Capture the cell that displays the provided text and extract its [X, Y] central coordinate. 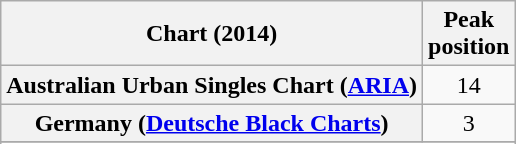
Australian Urban Singles Chart (ARIA) [212, 85]
14 [469, 85]
Peakposition [469, 34]
Germany (Deutsche Black Charts) [212, 123]
3 [469, 123]
Chart (2014) [212, 34]
